Locate the cell with the specified text and output its (X, Y) center coordinate. 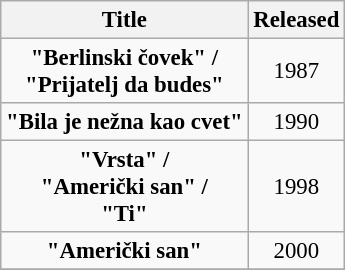
"Američki san" (124, 251)
1998 (296, 187)
"Bila je nežna kao cvet" (124, 122)
2000 (296, 251)
1990 (296, 122)
Released (296, 20)
1987 (296, 72)
Title (124, 20)
"Berlinski čovek" /"Prijatelj da budes" (124, 72)
"Vrsta" /"Američki san" /"Ti" (124, 187)
